Provide the (x, y) coordinate of the cell's center where the given text is located.  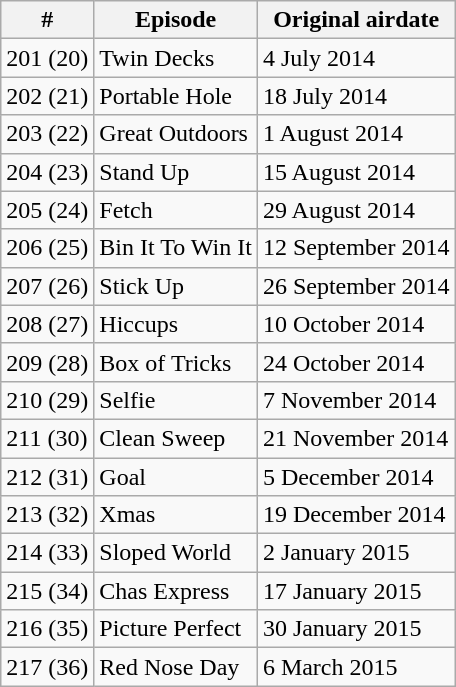
# (48, 20)
Clean Sweep (176, 438)
206 (25) (48, 248)
Red Nose Day (176, 667)
212 (31) (48, 477)
Bin It To Win It (176, 248)
215 (34) (48, 591)
211 (30) (48, 438)
Hiccups (176, 324)
17 January 2015 (356, 591)
204 (23) (48, 172)
18 July 2014 (356, 96)
10 October 2014 (356, 324)
12 September 2014 (356, 248)
Goal (176, 477)
Great Outdoors (176, 134)
24 October 2014 (356, 362)
214 (33) (48, 553)
209 (28) (48, 362)
Episode (176, 20)
Selfie (176, 400)
Portable Hole (176, 96)
Twin Decks (176, 58)
Chas Express (176, 591)
Picture Perfect (176, 629)
6 March 2015 (356, 667)
19 December 2014 (356, 515)
207 (26) (48, 286)
7 November 2014 (356, 400)
216 (35) (48, 629)
15 August 2014 (356, 172)
Xmas (176, 515)
Sloped World (176, 553)
203 (22) (48, 134)
5 December 2014 (356, 477)
29 August 2014 (356, 210)
Original airdate (356, 20)
Fetch (176, 210)
213 (32) (48, 515)
26 September 2014 (356, 286)
2 January 2015 (356, 553)
Box of Tricks (176, 362)
4 July 2014 (356, 58)
208 (27) (48, 324)
Stand Up (176, 172)
30 January 2015 (356, 629)
1 August 2014 (356, 134)
210 (29) (48, 400)
21 November 2014 (356, 438)
Stick Up (176, 286)
202 (21) (48, 96)
201 (20) (48, 58)
205 (24) (48, 210)
217 (36) (48, 667)
